From the cell containing the given text, extract its center point as [X, Y] coordinate. 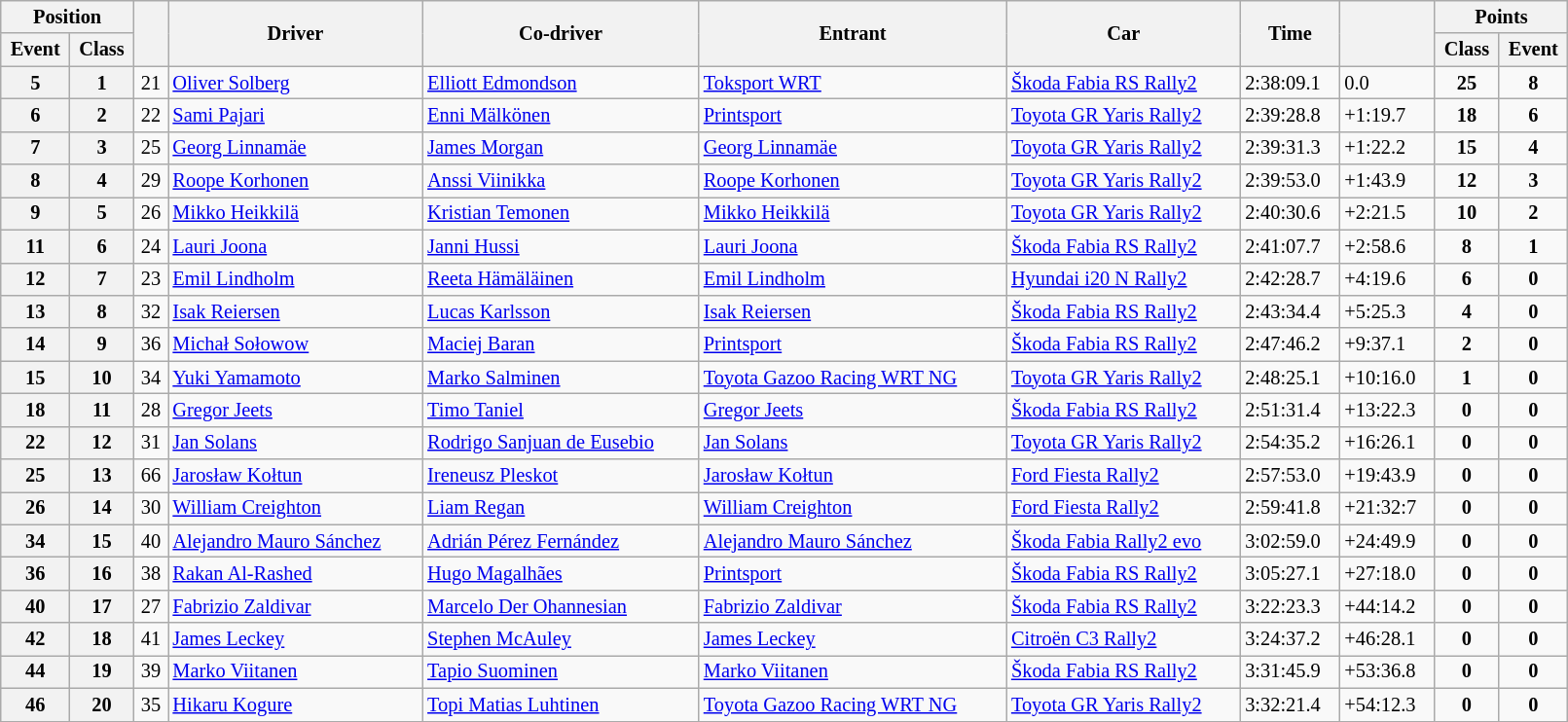
2:39:31.3 [1290, 148]
35 [150, 704]
2:43:34.4 [1290, 311]
+24:49.9 [1387, 541]
21 [150, 83]
+2:21.5 [1387, 213]
2:40:30.6 [1290, 213]
19 [102, 671]
0.0 [1387, 83]
Stephen McAuley [561, 639]
Liam Regan [561, 508]
Hikaru Kogure [296, 704]
Car [1123, 33]
Reeta Hämäläinen [561, 279]
66 [150, 476]
Toksport WRT [853, 83]
2:51:31.4 [1290, 410]
2:47:46.2 [1290, 344]
+2:58.6 [1387, 246]
3:31:45.9 [1290, 671]
31 [150, 443]
Oliver Solberg [296, 83]
Janni Hussi [561, 246]
Sami Pajari [296, 115]
Entrant [853, 33]
20 [102, 704]
38 [150, 573]
2:48:25.1 [1290, 378]
+5:25.3 [1387, 311]
+10:16.0 [1387, 378]
Marko Salminen [561, 378]
Co-driver [561, 33]
+54:12.3 [1387, 704]
3:22:23.3 [1290, 606]
Adrián Pérez Fernández [561, 541]
2:39:53.0 [1290, 181]
2:38:09.1 [1290, 83]
Rakan Al-Rashed [296, 573]
Tapio Suominen [561, 671]
24 [150, 246]
27 [150, 606]
3:24:37.2 [1290, 639]
3:32:21.4 [1290, 704]
James Morgan [561, 148]
+44:14.2 [1387, 606]
16 [102, 573]
+16:26.1 [1387, 443]
Topi Matias Luhtinen [561, 704]
2:39:28.8 [1290, 115]
42 [35, 639]
Rodrigo Sanjuan de Eusebio [561, 443]
29 [150, 181]
+53:36.8 [1387, 671]
+1:22.2 [1387, 148]
Kristian Temonen [561, 213]
+9:37.1 [1387, 344]
46 [35, 704]
+4:19.6 [1387, 279]
2:54:35.2 [1290, 443]
Time [1290, 33]
3:05:27.1 [1290, 573]
30 [150, 508]
Elliott Edmondson [561, 83]
Hyundai i20 N Rally2 [1123, 279]
32 [150, 311]
44 [35, 671]
+27:18.0 [1387, 573]
Points [1501, 17]
28 [150, 410]
17 [102, 606]
Michał Sołowow [296, 344]
2:59:41.8 [1290, 508]
+19:43.9 [1387, 476]
+1:43.9 [1387, 181]
+21:32:7 [1387, 508]
23 [150, 279]
Position [68, 17]
Ireneusz Pleskot [561, 476]
Marcelo Der Ohannesian [561, 606]
+46:28.1 [1387, 639]
Timo Taniel [561, 410]
Škoda Fabia Rally2 evo [1123, 541]
Yuki Yamamoto [296, 378]
41 [150, 639]
Driver [296, 33]
2:57:53.0 [1290, 476]
Maciej Baran [561, 344]
Enni Mälkönen [561, 115]
2:42:28.7 [1290, 279]
Anssi Viinikka [561, 181]
+1:19.7 [1387, 115]
Hugo Magalhães [561, 573]
Citroën C3 Rally2 [1123, 639]
39 [150, 671]
Lucas Karlsson [561, 311]
3:02:59.0 [1290, 541]
2:41:07.7 [1290, 246]
+13:22.3 [1387, 410]
